Find where the given text appears and provide that cell's center as (X, Y) coordinate. 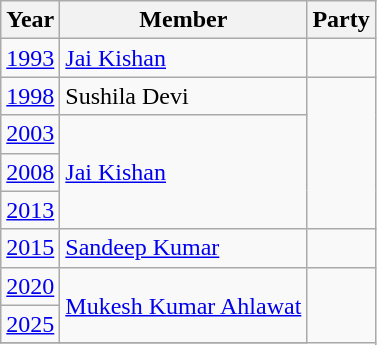
2020 (30, 286)
Sushila Devi (184, 96)
2013 (30, 210)
Year (30, 20)
2025 (30, 324)
Sandeep Kumar (184, 248)
2008 (30, 172)
Member (184, 20)
1998 (30, 96)
2015 (30, 248)
2003 (30, 134)
Mukesh Kumar Ahlawat (184, 305)
1993 (30, 58)
Party (341, 20)
